From the cell containing the given text, extract its center point as [X, Y] coordinate. 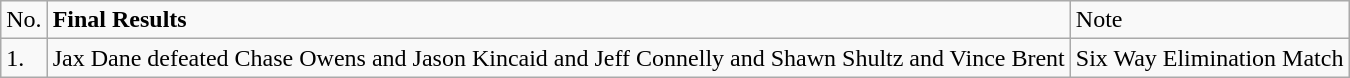
Note [1210, 20]
1. [24, 58]
Jax Dane defeated Chase Owens and Jason Kincaid and Jeff Connelly and Shawn Shultz and Vince Brent [558, 58]
Six Way Elimination Match [1210, 58]
Final Results [558, 20]
No. [24, 20]
